Identify which cell holds the provided text, then report its [x, y] central coordinate. 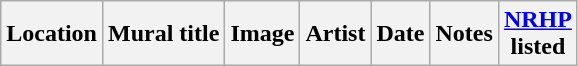
NRHPlisted [538, 34]
Notes [464, 34]
Artist [336, 34]
Date [400, 34]
Mural title [163, 34]
Image [262, 34]
Location [52, 34]
